Scan for the cell matching the given text and deliver its [x, y] coordinate at center. 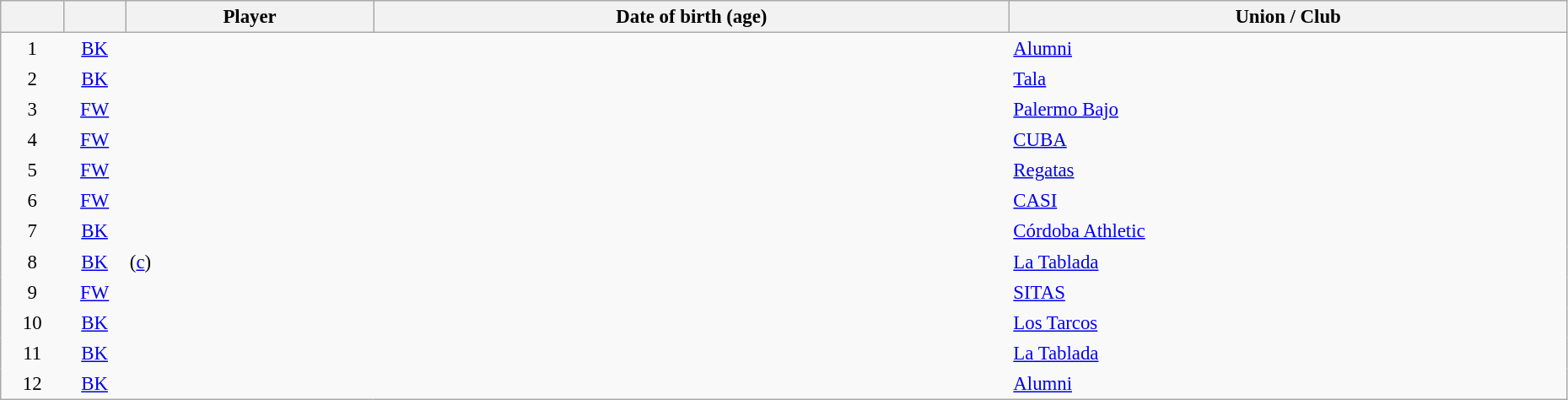
3 [32, 109]
Córdoba Athletic [1289, 231]
8 [32, 262]
CUBA [1289, 140]
Los Tarcos [1289, 322]
5 [32, 170]
(c) [250, 262]
2 [32, 78]
CASI [1289, 201]
Date of birth (age) [692, 17]
Union / Club [1289, 17]
Palermo Bajo [1289, 109]
4 [32, 140]
7 [32, 231]
Tala [1289, 78]
1 [32, 49]
6 [32, 201]
12 [32, 383]
9 [32, 292]
SITAS [1289, 292]
11 [32, 353]
Regatas [1289, 170]
10 [32, 322]
Player [250, 17]
